Identify which cell holds the provided text, then report its (x, y) central coordinate. 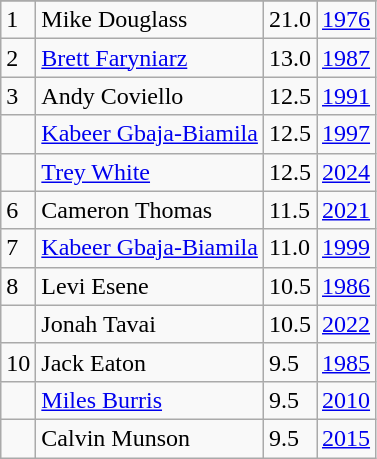
10 (18, 362)
Mike Douglass (150, 20)
1999 (346, 248)
1985 (346, 362)
2024 (346, 172)
Trey White (150, 172)
Levi Esene (150, 286)
2015 (346, 438)
8 (18, 286)
1991 (346, 96)
Andy Coviello (150, 96)
3 (18, 96)
1976 (346, 20)
11.0 (290, 248)
21.0 (290, 20)
1997 (346, 134)
Miles Burris (150, 400)
2 (18, 58)
1 (18, 20)
2022 (346, 324)
1986 (346, 286)
Jack Eaton (150, 362)
Cameron Thomas (150, 210)
2010 (346, 400)
11.5 (290, 210)
1987 (346, 58)
Calvin Munson (150, 438)
13.0 (290, 58)
7 (18, 248)
Brett Faryniarz (150, 58)
2021 (346, 210)
6 (18, 210)
Jonah Tavai (150, 324)
